Pinpoint the cell where the given text exists, returning its [x, y] midpoint coordinate. 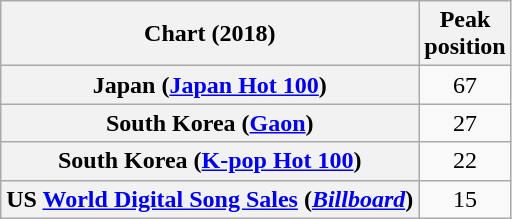
Peakposition [465, 34]
South Korea (K-pop Hot 100) [210, 161]
15 [465, 199]
US World Digital Song Sales (Billboard) [210, 199]
South Korea (Gaon) [210, 123]
67 [465, 85]
27 [465, 123]
Chart (2018) [210, 34]
22 [465, 161]
Japan (Japan Hot 100) [210, 85]
